Find where the given text appears and provide that cell's center as (x, y) coordinate. 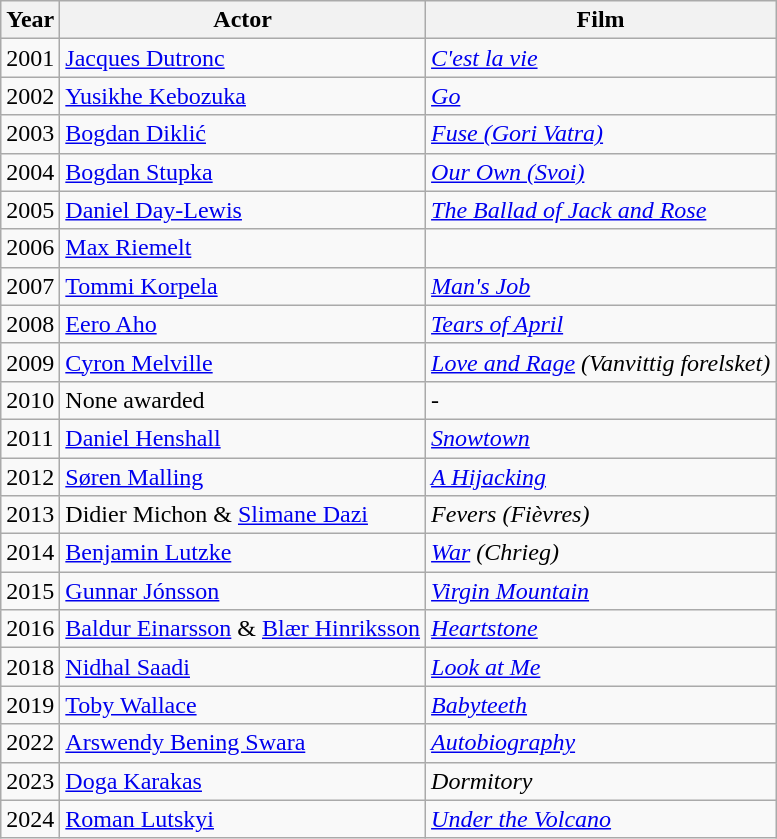
Gunnar Jónsson (243, 591)
Go (601, 96)
Fevers (Fièvres) (601, 515)
2018 (30, 667)
Cyron Melville (243, 362)
Didier Michon & Slimane Dazi (243, 515)
2014 (30, 553)
Man's Job (601, 286)
Bogdan Diklić (243, 134)
Daniel Day-Lewis (243, 210)
Tommi Korpela (243, 286)
Under the Volcano (601, 819)
Year (30, 20)
2013 (30, 515)
2010 (30, 400)
Arswendy Bening Swara (243, 743)
Baldur Einarsson & Blær Hinriksson (243, 629)
Bogdan Stupka (243, 172)
Roman Lutskyi (243, 819)
2022 (30, 743)
Eero Aho (243, 324)
War (Chrieg) (601, 553)
Jacques Dutronc (243, 58)
2012 (30, 477)
Fuse (Gori Vatra) (601, 134)
Love and Rage (Vanvittig forelsket) (601, 362)
2015 (30, 591)
2019 (30, 705)
Actor (243, 20)
Søren Malling (243, 477)
2024 (30, 819)
2009 (30, 362)
- (601, 400)
The Ballad of Jack and Rose (601, 210)
Heartstone (601, 629)
2002 (30, 96)
2003 (30, 134)
Yusikhe Kebozuka (243, 96)
Tears of April (601, 324)
Dormitory (601, 781)
Babyteeth (601, 705)
2008 (30, 324)
Doga Karakas (243, 781)
2007 (30, 286)
2001 (30, 58)
A Hijacking (601, 477)
2006 (30, 248)
Film (601, 20)
None awarded (243, 400)
Benjamin Lutzke (243, 553)
2011 (30, 438)
Autobiography (601, 743)
Look at Me (601, 667)
Max Riemelt (243, 248)
2023 (30, 781)
C'est la vie (601, 58)
2016 (30, 629)
2005 (30, 210)
2004 (30, 172)
Snowtown (601, 438)
Toby Wallace (243, 705)
Virgin Mountain (601, 591)
Daniel Henshall (243, 438)
Nidhal Saadi (243, 667)
Our Own (Svoi) (601, 172)
